Return (x, y) of the center of cell containing provided text 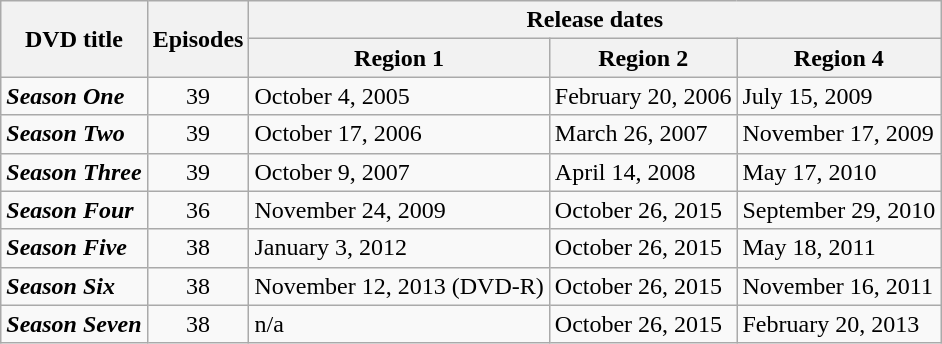
July 15, 2009 (839, 96)
Episodes (198, 39)
February 20, 2013 (839, 324)
May 17, 2010 (839, 172)
October 4, 2005 (399, 96)
May 18, 2011 (839, 248)
January 3, 2012 (399, 248)
Season Five (74, 248)
October 9, 2007 (399, 172)
November 24, 2009 (399, 210)
Season Six (74, 286)
March 26, 2007 (643, 134)
Season One (74, 96)
April 14, 2008 (643, 172)
n/a (399, 324)
October 17, 2006 (399, 134)
Release dates (595, 20)
Season Three (74, 172)
Region 1 (399, 58)
36 (198, 210)
Region 2 (643, 58)
DVD title (74, 39)
Region 4 (839, 58)
Season Four (74, 210)
November 17, 2009 (839, 134)
November 16, 2011 (839, 286)
September 29, 2010 (839, 210)
February 20, 2006 (643, 96)
November 12, 2013 (DVD-R) (399, 286)
Season Seven (74, 324)
Season Two (74, 134)
